Search for the cell housing the specified text and yield its [x, y] center coordinate. 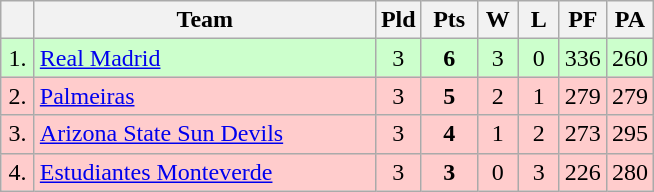
5 [449, 96]
Pts [449, 20]
L [538, 20]
336 [582, 58]
PF [582, 20]
4. [18, 172]
273 [582, 134]
Team [204, 20]
Pld [398, 20]
Arizona State Sun Devils [204, 134]
260 [630, 58]
1. [18, 58]
3. [18, 134]
6 [449, 58]
2. [18, 96]
Palmeiras [204, 96]
W [498, 20]
226 [582, 172]
295 [630, 134]
PA [630, 20]
4 [449, 134]
Real Madrid [204, 58]
280 [630, 172]
Estudiantes Monteverde [204, 172]
